Provide the [X, Y] coordinate of the cell's center where the given text is located.  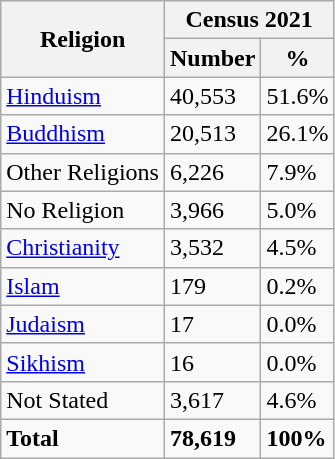
179 [212, 286]
0.2% [298, 286]
Other Religions [83, 172]
Buddhism [83, 134]
4.6% [298, 400]
5.0% [298, 210]
Religion [83, 39]
16 [212, 362]
Sikhism [83, 362]
Christianity [83, 248]
Islam [83, 286]
78,619 [212, 438]
No Religion [83, 210]
4.5% [298, 248]
51.6% [298, 96]
3,966 [212, 210]
Census 2021 [248, 20]
Judaism [83, 324]
% [298, 58]
6,226 [212, 172]
7.9% [298, 172]
Not Stated [83, 400]
Hinduism [83, 96]
3,532 [212, 248]
Number [212, 58]
Total [83, 438]
3,617 [212, 400]
26.1% [298, 134]
100% [298, 438]
20,513 [212, 134]
17 [212, 324]
40,553 [212, 96]
